Extract the [X, Y] coordinate from the center of the cell holding the provided text.  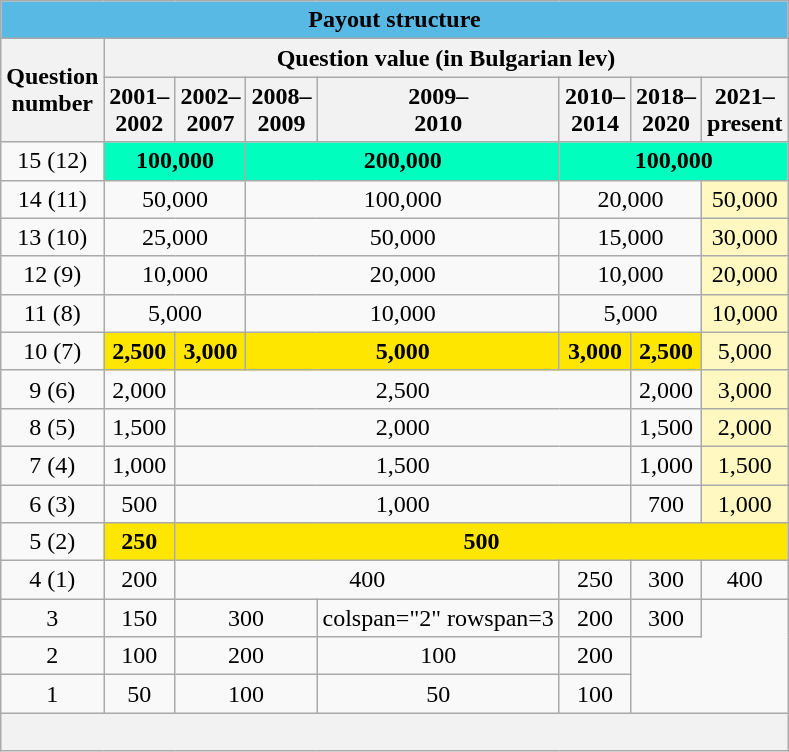
150 [140, 618]
8 (5) [52, 427]
3 [52, 618]
5 (2) [52, 542]
Question value (in Bulgarian lev) [446, 58]
Payout structure [394, 20]
7 (4) [52, 465]
200,000 [402, 161]
12 (9) [52, 275]
2010–2014 [594, 110]
2009–2010 [438, 110]
30,000 [746, 237]
700 [666, 503]
13 (10) [52, 237]
14 (11) [52, 199]
2008–2009 [282, 110]
6 (3) [52, 503]
25,000 [175, 237]
2021–present [746, 110]
2001–2002 [140, 110]
2002–2007 [210, 110]
9 (6) [52, 389]
colspan="2" rowspan=3 [438, 618]
Questionnumber [52, 90]
2018–2020 [666, 110]
10 (7) [52, 351]
15,000 [630, 237]
2 [52, 656]
15 (12) [52, 161]
11 (8) [52, 313]
1 [52, 694]
4 (1) [52, 580]
